Capture the cell that displays the provided text and extract its (x, y) central coordinate. 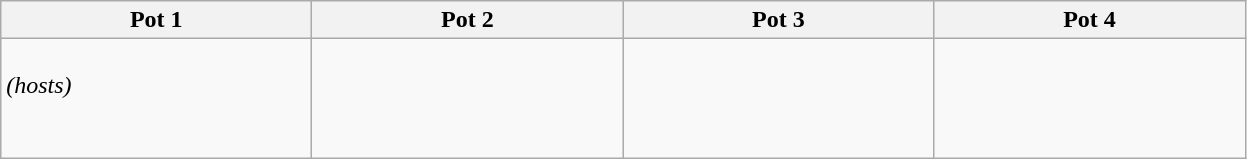
Pot 1 (156, 20)
Pot 3 (778, 20)
(hosts) (156, 98)
Pot 4 (1090, 20)
Pot 2 (468, 20)
